Locate the cell with the specified text and output its [X, Y] center coordinate. 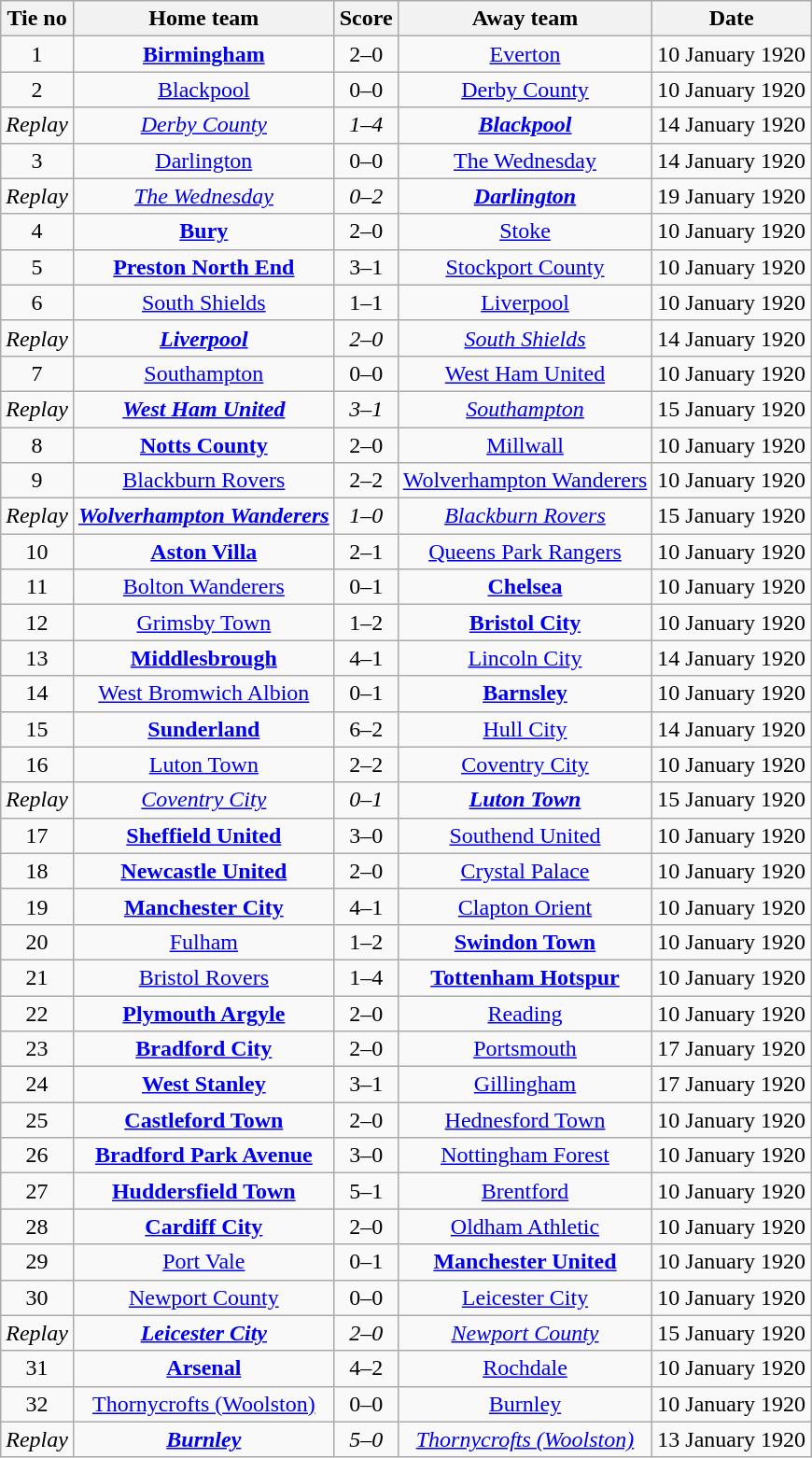
Hednesford Town [525, 1120]
5–0 [366, 1439]
4–2 [366, 1368]
7 [37, 373]
Chelsea [525, 587]
West Stanley [203, 1085]
Queens Park Rangers [525, 552]
3 [37, 161]
Swindon Town [525, 942]
24 [37, 1085]
Plymouth Argyle [203, 1013]
4 [37, 231]
16 [37, 764]
8 [37, 445]
Bradford Park Avenue [203, 1156]
9 [37, 481]
0–2 [366, 196]
21 [37, 977]
Crystal Palace [525, 871]
Barnsley [525, 694]
Score [366, 19]
27 [37, 1191]
Bury [203, 231]
26 [37, 1156]
Middlesbrough [203, 658]
22 [37, 1013]
Gillingham [525, 1085]
West Bromwich Albion [203, 694]
Newcastle United [203, 871]
25 [37, 1120]
Nottingham Forest [525, 1156]
Date [732, 19]
31 [37, 1368]
32 [37, 1404]
23 [37, 1049]
1 [37, 54]
17 [37, 835]
Stockport County [525, 267]
Lincoln City [525, 658]
6 [37, 302]
30 [37, 1297]
1–1 [366, 302]
Aston Villa [203, 552]
5–1 [366, 1191]
19 January 1920 [732, 196]
Clapton Orient [525, 906]
Port Vale [203, 1262]
Arsenal [203, 1368]
Tottenham Hotspur [525, 977]
Cardiff City [203, 1227]
Birmingham [203, 54]
Manchester City [203, 906]
6–2 [366, 729]
14 [37, 694]
Home team [203, 19]
5 [37, 267]
29 [37, 1262]
Castleford Town [203, 1120]
20 [37, 942]
Grimsby Town [203, 623]
Bolton Wanderers [203, 587]
11 [37, 587]
Millwall [525, 445]
18 [37, 871]
28 [37, 1227]
2 [37, 90]
Manchester United [525, 1262]
10 [37, 552]
Bristol Rovers [203, 977]
1–0 [366, 516]
Tie no [37, 19]
Sunderland [203, 729]
13 [37, 658]
Brentford [525, 1191]
Oldham Athletic [525, 1227]
Away team [525, 19]
Rochdale [525, 1368]
Preston North End [203, 267]
Reading [525, 1013]
13 January 1920 [732, 1439]
Everton [525, 54]
Bradford City [203, 1049]
Portsmouth [525, 1049]
Huddersfield Town [203, 1191]
12 [37, 623]
Hull City [525, 729]
Stoke [525, 231]
Fulham [203, 942]
Notts County [203, 445]
Bristol City [525, 623]
15 [37, 729]
19 [37, 906]
Southend United [525, 835]
2–1 [366, 552]
Sheffield United [203, 835]
